Return the [X, Y] coordinate for the center point of the cell that contains the specified text.  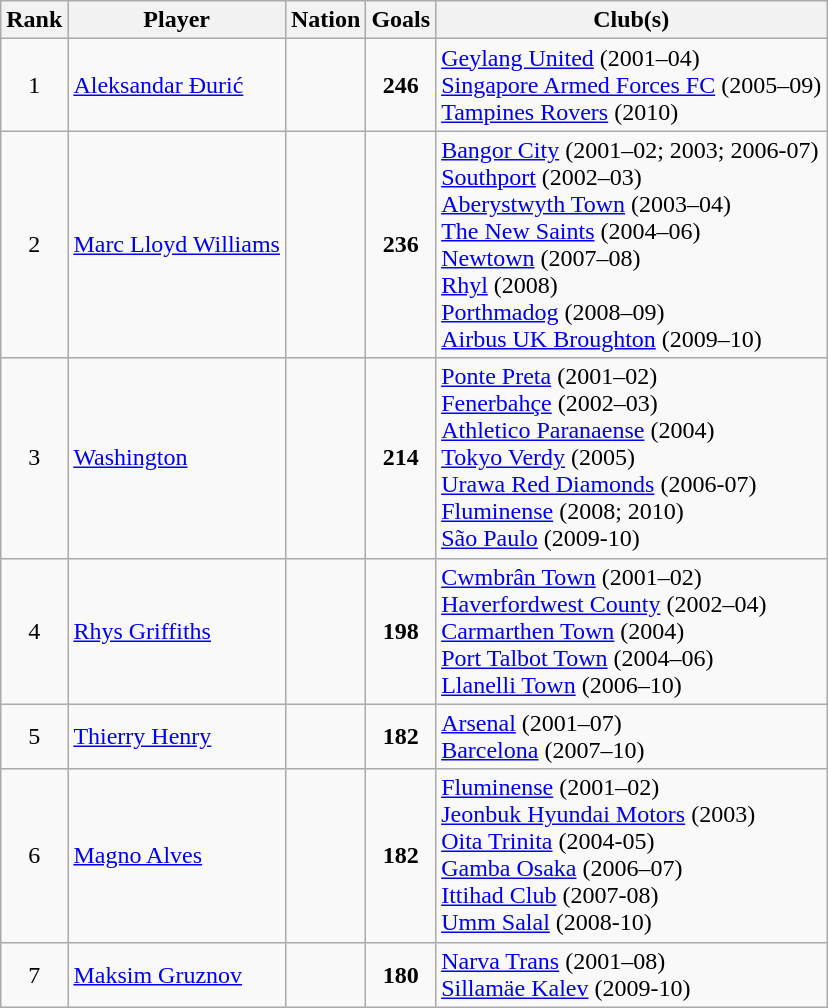
Club(s) [632, 20]
Washington [177, 458]
Maksim Gruznov [177, 974]
Magno Alves [177, 856]
Marc Lloyd Williams [177, 244]
Arsenal (2001–07) Barcelona (2007–10) [632, 736]
Fluminense (2001–02) Jeonbuk Hyundai Motors (2003) Oita Trinita (2004-05) Gamba Osaka (2006–07) Ittihad Club (2007-08) Umm Salal (2008-10) [632, 856]
7 [34, 974]
198 [401, 631]
2 [34, 244]
Aleksandar Đurić [177, 85]
246 [401, 85]
5 [34, 736]
Nation [325, 20]
Narva Trans (2001–08) Sillamäe Kalev (2009-10) [632, 974]
1 [34, 85]
236 [401, 244]
Goals [401, 20]
4 [34, 631]
Rhys Griffiths [177, 631]
Player [177, 20]
180 [401, 974]
Geylang United (2001–04) Singapore Armed Forces FC (2005–09) Tampines Rovers (2010) [632, 85]
Cwmbrân Town (2001–02) Haverfordwest County (2002–04) Carmarthen Town (2004) Port Talbot Town (2004–06) Llanelli Town (2006–10) [632, 631]
6 [34, 856]
3 [34, 458]
Rank [34, 20]
214 [401, 458]
Thierry Henry [177, 736]
